Locate the cell with the specified text and output its (x, y) center coordinate. 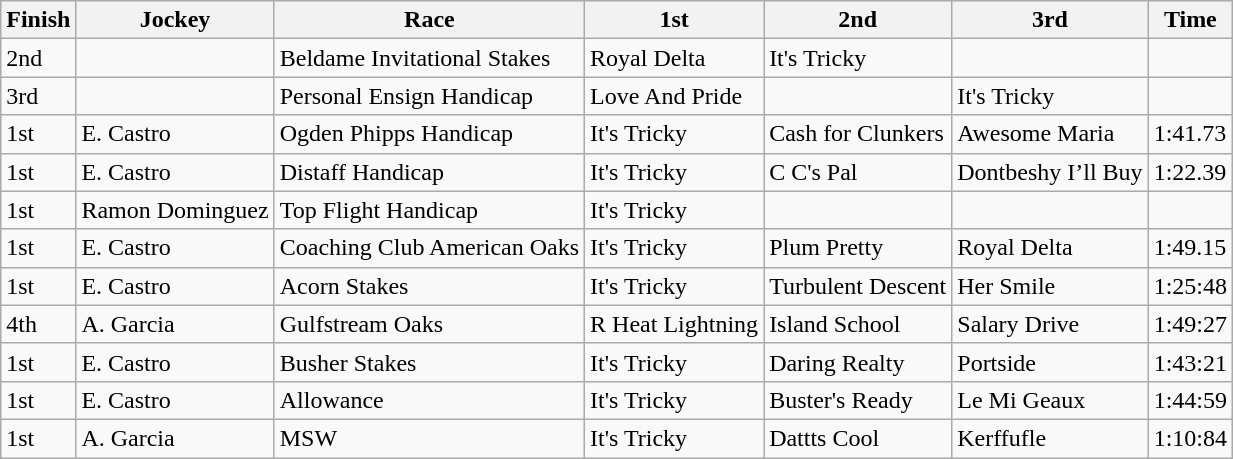
Her Smile (1050, 286)
C C's Pal (858, 172)
Daring Realty (858, 362)
Turbulent Descent (858, 286)
Dattts Cool (858, 438)
1:49.15 (1190, 248)
Race (429, 20)
Buster's Ready (858, 400)
Gulfstream Oaks (429, 324)
Distaff Handicap (429, 172)
Ogden Phipps Handicap (429, 134)
Island School (858, 324)
Allowance (429, 400)
Love And Pride (674, 96)
Busher Stakes (429, 362)
Kerffufle (1050, 438)
Awesome Maria (1050, 134)
Cash for Clunkers (858, 134)
Ramon Dominguez (175, 210)
1:10:84 (1190, 438)
1:22.39 (1190, 172)
1:25:48 (1190, 286)
Coaching Club American Oaks (429, 248)
4th (38, 324)
Personal Ensign Handicap (429, 96)
Le Mi Geaux (1050, 400)
Acorn Stakes (429, 286)
1:44:59 (1190, 400)
R Heat Lightning (674, 324)
1:41.73 (1190, 134)
Portside (1050, 362)
1:49:27 (1190, 324)
1:43:21 (1190, 362)
Finish (38, 20)
Jockey (175, 20)
Salary Drive (1050, 324)
MSW (429, 438)
Dontbeshy I’ll Buy (1050, 172)
Time (1190, 20)
Plum Pretty (858, 248)
Beldame Invitational Stakes (429, 58)
Top Flight Handicap (429, 210)
